Locate the cell with the specified text and output its (x, y) center coordinate. 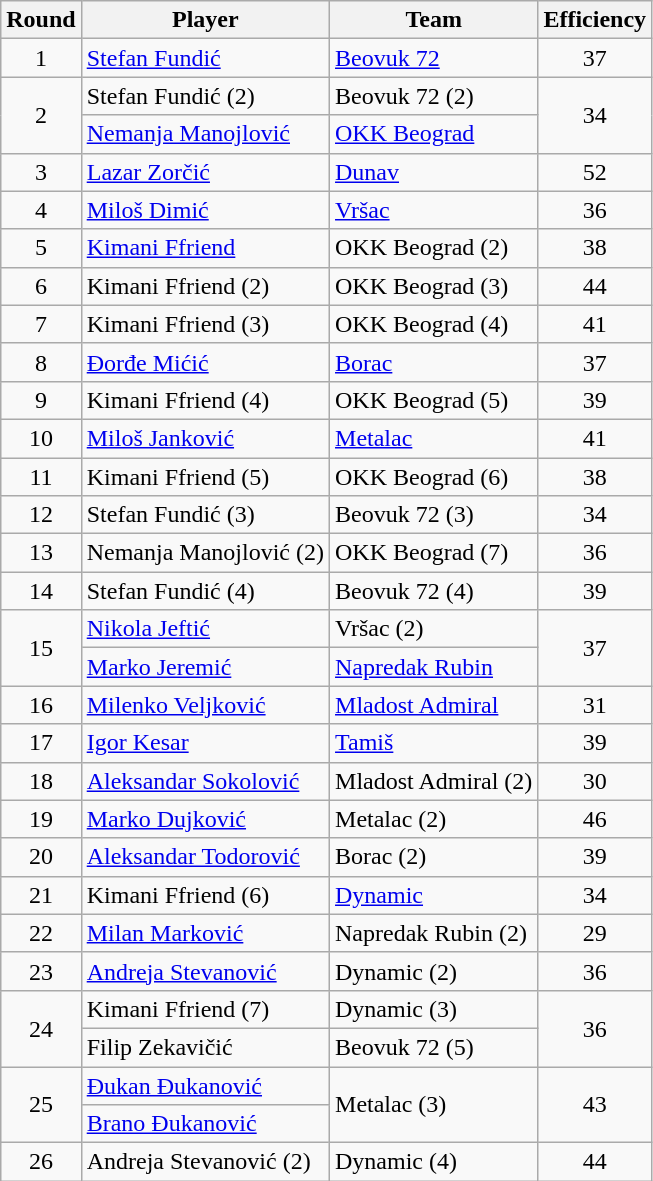
Kimani Ffriend (7) (205, 1009)
Kimani Ffriend (2) (205, 286)
30 (595, 781)
6 (41, 286)
Metalac (3) (434, 1104)
Vršac (2) (434, 629)
OKK Beograd (6) (434, 477)
Mladost Admiral (2) (434, 781)
4 (41, 210)
Filip Zekavičić (205, 1047)
Dynamic (3) (434, 1009)
OKK Beograd (2) (434, 248)
52 (595, 172)
43 (595, 1104)
46 (595, 819)
Beovuk 72 (2) (434, 96)
Đorđe Mićić (205, 362)
19 (41, 819)
31 (595, 705)
Milan Marković (205, 933)
12 (41, 515)
7 (41, 324)
Beovuk 72 (5) (434, 1047)
18 (41, 781)
17 (41, 743)
20 (41, 857)
15 (41, 648)
Kimani Ffriend (205, 248)
Beovuk 72 (3) (434, 515)
Efficiency (595, 20)
Brano Đukanović (205, 1124)
Dunav (434, 172)
Kimani Ffriend (6) (205, 895)
Aleksandar Todorović (205, 857)
24 (41, 1028)
Dynamic (434, 895)
Stefan Fundić (2) (205, 96)
8 (41, 362)
9 (41, 400)
Dynamic (2) (434, 971)
13 (41, 553)
Metalac (434, 438)
OKK Beograd (5) (434, 400)
2 (41, 115)
OKK Beograd (7) (434, 553)
Milenko Veljković (205, 705)
Andreja Stevanović (2) (205, 1162)
Marko Dujković (205, 819)
Napredak Rubin (434, 667)
25 (41, 1104)
Beovuk 72 (4) (434, 591)
OKK Beograd (3) (434, 286)
10 (41, 438)
Andreja Stevanović (205, 971)
Nemanja Manojlović (205, 134)
Beovuk 72 (434, 58)
14 (41, 591)
Nemanja Manojlović (2) (205, 553)
Vršac (434, 210)
Team (434, 20)
26 (41, 1162)
16 (41, 705)
22 (41, 933)
Marko Jeremić (205, 667)
11 (41, 477)
Miloš Dimić (205, 210)
5 (41, 248)
3 (41, 172)
29 (595, 933)
Nikola Jeftić (205, 629)
Stefan Fundić (4) (205, 591)
Igor Kesar (205, 743)
Aleksandar Sokolović (205, 781)
1 (41, 58)
Metalac (2) (434, 819)
Stefan Fundić (205, 58)
Mladost Admiral (434, 705)
Dynamic (4) (434, 1162)
Round (41, 20)
Napredak Rubin (2) (434, 933)
23 (41, 971)
OKK Beograd (434, 134)
OKK Beograd (4) (434, 324)
21 (41, 895)
Player (205, 20)
Lazar Zorčić (205, 172)
Kimani Ffriend (3) (205, 324)
Tamiš (434, 743)
Borac (2) (434, 857)
Kimani Ffriend (4) (205, 400)
Miloš Janković (205, 438)
Borac (434, 362)
Kimani Ffriend (5) (205, 477)
Stefan Fundić (3) (205, 515)
Đukan Đukanović (205, 1085)
